From the cell containing the given text, extract its center point as (x, y) coordinate. 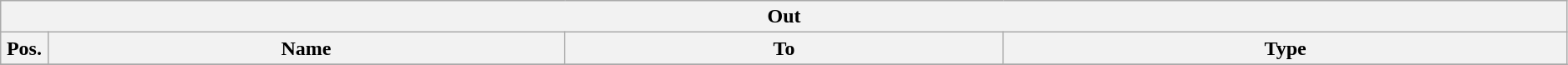
Name (306, 48)
Type (1285, 48)
Pos. (24, 48)
Out (784, 17)
To (784, 48)
